Capture the cell that displays the provided text and extract its (x, y) central coordinate. 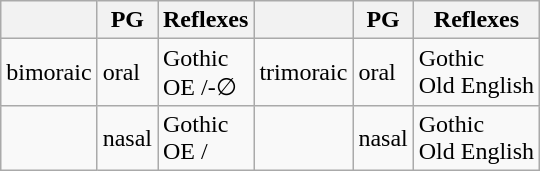
Gothic OE /-∅ (206, 72)
bimoraic (49, 72)
Gothic OE / (206, 138)
trimoraic (304, 72)
